Capture the cell that displays the provided text and extract its [X, Y] central coordinate. 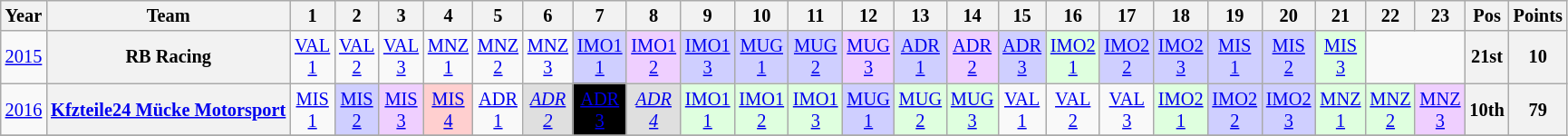
23 [1439, 15]
13 [921, 15]
6 [547, 15]
Team [169, 15]
1 [312, 15]
Points [1538, 15]
4 [448, 15]
Year [24, 15]
21st [1486, 57]
22 [1390, 15]
79 [1538, 110]
19 [1234, 15]
Kfzteile24 Mücke Motorsport [169, 110]
8 [653, 15]
7 [600, 15]
16 [1073, 15]
14 [972, 15]
15 [1022, 15]
18 [1181, 15]
5 [498, 15]
12 [868, 15]
9 [708, 15]
2015 [24, 57]
ADR4 [653, 110]
2016 [24, 110]
10th [1486, 110]
21 [1341, 15]
Pos [1486, 15]
RB Racing [169, 57]
3 [401, 15]
11 [816, 15]
17 [1127, 15]
MIS4 [448, 110]
2 [357, 15]
20 [1289, 15]
